Capture the cell that displays the provided text and extract its [x, y] central coordinate. 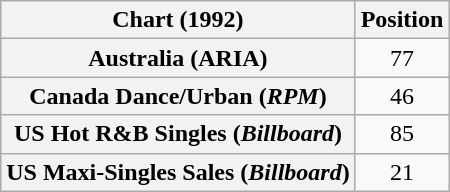
Australia (ARIA) [178, 58]
46 [402, 96]
85 [402, 134]
US Maxi-Singles Sales (Billboard) [178, 172]
Chart (1992) [178, 20]
Canada Dance/Urban (RPM) [178, 96]
77 [402, 58]
US Hot R&B Singles (Billboard) [178, 134]
21 [402, 172]
Position [402, 20]
